Identify which cell holds the provided text, then report its [x, y] central coordinate. 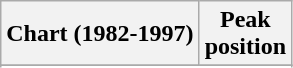
Peakposition [245, 34]
Chart (1982-1997) [100, 34]
